For the text-containing cell, return its midpoint in (x, y) coordinate format. 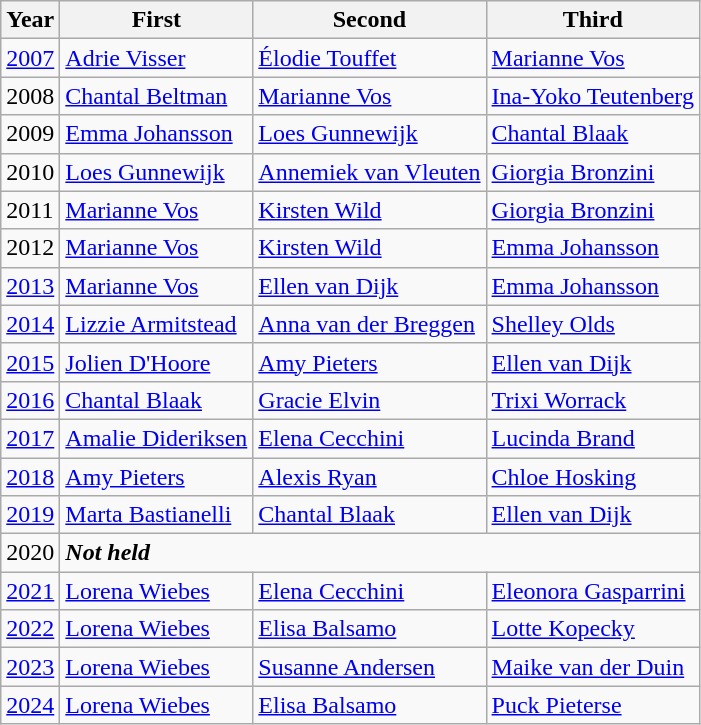
2019 (30, 515)
Marta Bastianelli (156, 515)
2023 (30, 667)
2021 (30, 591)
Third (592, 20)
Alexis Ryan (370, 477)
2017 (30, 438)
2012 (30, 248)
Chantal Beltman (156, 96)
2022 (30, 629)
Puck Pieterse (592, 705)
Lucinda Brand (592, 438)
Gracie Elvin (370, 400)
2010 (30, 172)
2011 (30, 210)
Shelley Olds (592, 324)
Maike van der Duin (592, 667)
Jolien D'Hoore (156, 362)
Élodie Touffet (370, 58)
2020 (30, 553)
Trixi Worrack (592, 400)
Lizzie Armitstead (156, 324)
Lotte Kopecky (592, 629)
2014 (30, 324)
Anna van der Breggen (370, 324)
Second (370, 20)
2013 (30, 286)
Adrie Visser (156, 58)
2016 (30, 400)
2024 (30, 705)
Amalie Dideriksen (156, 438)
Ina-Yoko Teutenberg (592, 96)
Year (30, 20)
Annemiek van Vleuten (370, 172)
Chloe Hosking (592, 477)
Eleonora Gasparrini (592, 591)
Susanne Andersen (370, 667)
2008 (30, 96)
2015 (30, 362)
Not held (380, 553)
2009 (30, 134)
2018 (30, 477)
First (156, 20)
2007 (30, 58)
